Return [X, Y] of the center of cell containing provided text 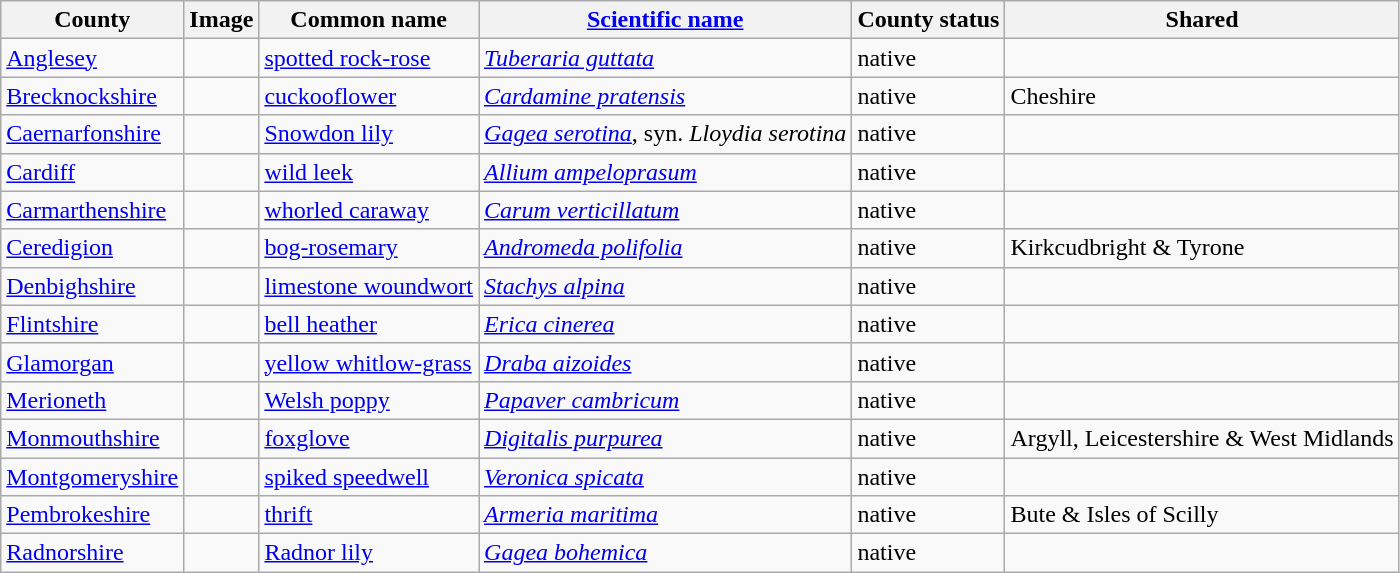
bog-rosemary [369, 248]
Ceredigion [92, 248]
Cardiff [92, 172]
Digitalis purpurea [666, 438]
Kirkcudbright & Tyrone [1202, 248]
foxglove [369, 438]
Anglesey [92, 58]
Common name [369, 20]
County status [928, 20]
Glamorgan [92, 362]
Cheshire [1202, 96]
Carmarthenshire [92, 210]
Image [222, 20]
Denbighshire [92, 286]
Flintshire [92, 324]
Radnor lily [369, 553]
spiked speedwell [369, 477]
Gagea serotina, syn. Lloydia serotina [666, 134]
Shared [1202, 20]
whorled caraway [369, 210]
yellow whitlow-grass [369, 362]
Erica cinerea [666, 324]
Brecknockshire [92, 96]
Monmouthshire [92, 438]
Snowdon lily [369, 134]
spotted rock-rose [369, 58]
Andromeda polifolia [666, 248]
thrift [369, 515]
cuckooflower [369, 96]
Carum verticillatum [666, 210]
Tuberaria guttata [666, 58]
wild leek [369, 172]
Montgomeryshire [92, 477]
Scientific name [666, 20]
Welsh poppy [369, 400]
Draba aizoides [666, 362]
Pembrokeshire [92, 515]
Radnorshire [92, 553]
County [92, 20]
Stachys alpina [666, 286]
Veronica spicata [666, 477]
bell heather [369, 324]
limestone woundwort [369, 286]
Cardamine pratensis [666, 96]
Gagea bohemica [666, 553]
Merioneth [92, 400]
Caernarfonshire [92, 134]
Allium ampeloprasum [666, 172]
Bute & Isles of Scilly [1202, 515]
Armeria maritima [666, 515]
Papaver cambricum [666, 400]
Argyll, Leicestershire & West Midlands [1202, 438]
